Determine the (x, y) coordinate at the center of the cell enclosing the given text.  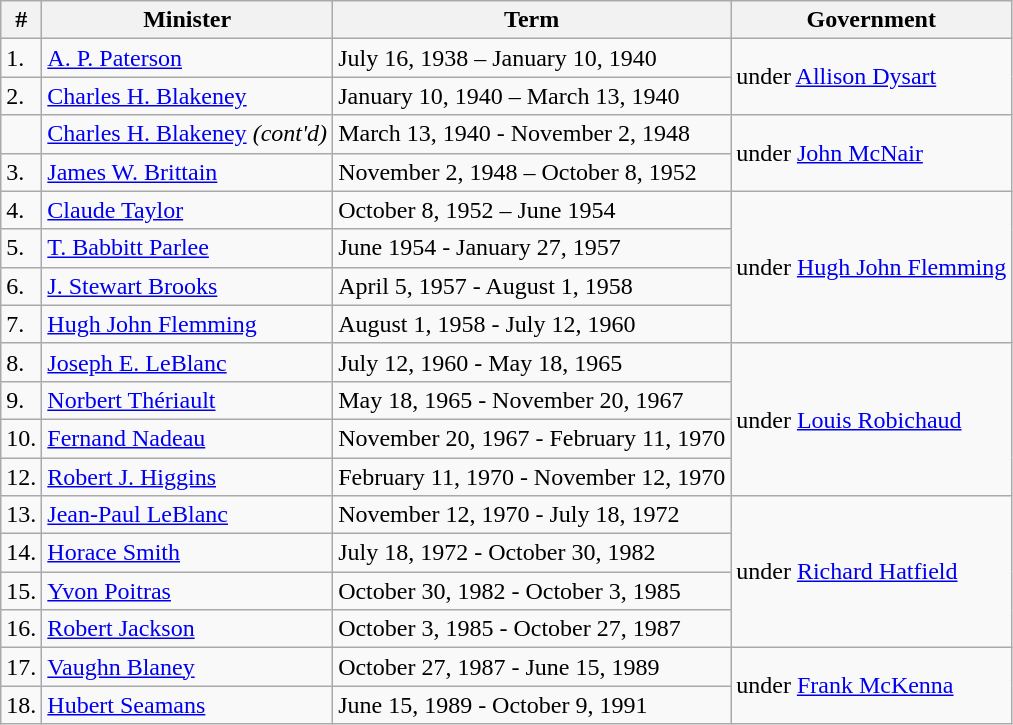
October 27, 1987 - June 15, 1989 (532, 667)
Charles H. Blakeney (cont'd) (188, 134)
3. (22, 172)
August 1, 1958 - July 12, 1960 (532, 324)
Government (872, 20)
under Frank McKenna (872, 686)
Claude Taylor (188, 210)
James W. Brittain (188, 172)
1. (22, 58)
under John McNair (872, 153)
7. (22, 324)
# (22, 20)
14. (22, 553)
January 10, 1940 – March 13, 1940 (532, 96)
Charles H. Blakeney (188, 96)
13. (22, 515)
July 12, 1960 - May 18, 1965 (532, 362)
Horace Smith (188, 553)
10. (22, 438)
under Louis Robichaud (872, 419)
J. Stewart Brooks (188, 286)
Minister (188, 20)
16. (22, 629)
T. Babbitt Parlee (188, 248)
18. (22, 705)
Robert Jackson (188, 629)
June 1954 - January 27, 1957 (532, 248)
5. (22, 248)
November 2, 1948 – October 8, 1952 (532, 172)
Norbert Thériault (188, 400)
October 8, 1952 – June 1954 (532, 210)
15. (22, 591)
May 18, 1965 - November 20, 1967 (532, 400)
October 30, 1982 - October 3, 1985 (532, 591)
2. (22, 96)
Hubert Seamans (188, 705)
A. P. Paterson (188, 58)
Joseph E. LeBlanc (188, 362)
under Allison Dysart (872, 77)
July 18, 1972 - October 30, 1982 (532, 553)
Yvon Poitras (188, 591)
April 5, 1957 - August 1, 1958 (532, 286)
under Hugh John Flemming (872, 267)
Fernand Nadeau (188, 438)
July 16, 1938 – January 10, 1940 (532, 58)
12. (22, 477)
November 12, 1970 - July 18, 1972 (532, 515)
4. (22, 210)
under Richard Hatfield (872, 572)
Term (532, 20)
November 20, 1967 - February 11, 1970 (532, 438)
March 13, 1940 - November 2, 1948 (532, 134)
Jean-Paul LeBlanc (188, 515)
February 11, 1970 - November 12, 1970 (532, 477)
October 3, 1985 - October 27, 1987 (532, 629)
9. (22, 400)
6. (22, 286)
Hugh John Flemming (188, 324)
17. (22, 667)
Robert J. Higgins (188, 477)
June 15, 1989 - October 9, 1991 (532, 705)
Vaughn Blaney (188, 667)
8. (22, 362)
